Find where the given text appears and provide that cell's center as [x, y] coordinate. 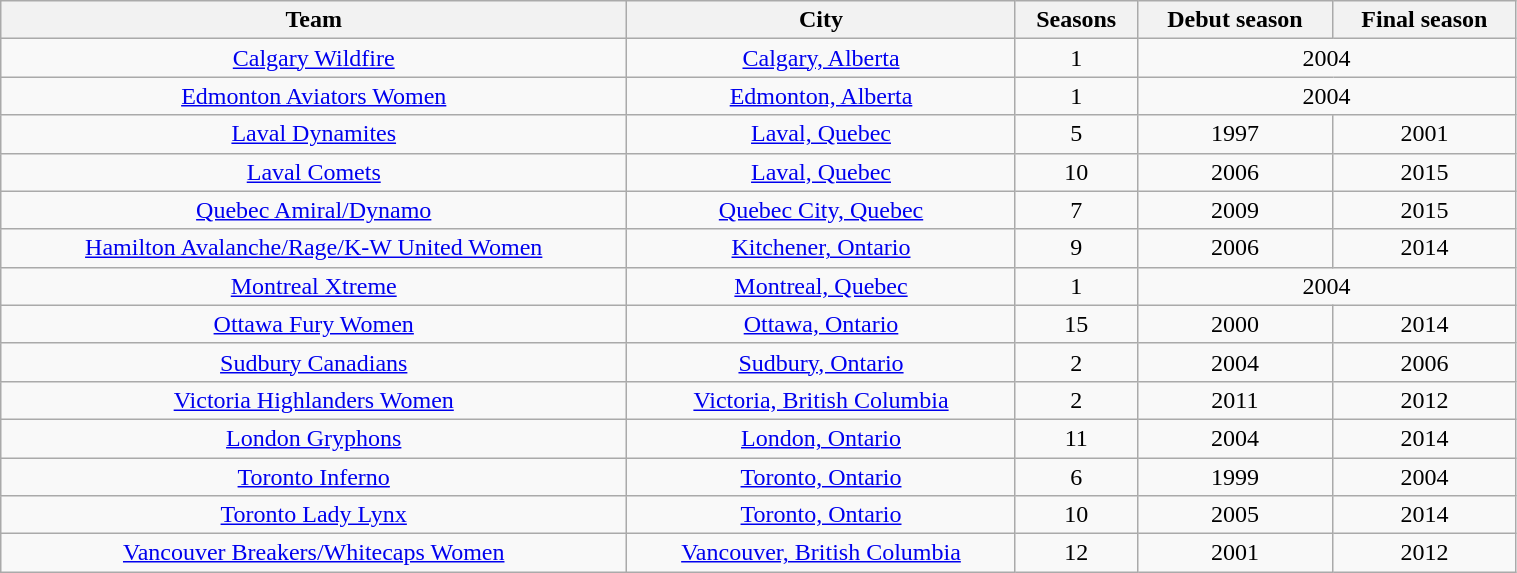
London Gryphons [314, 438]
Debut season [1235, 20]
Laval Dynamites [314, 134]
1999 [1235, 477]
Toronto Inferno [314, 477]
2009 [1235, 210]
Seasons [1076, 20]
Team [314, 20]
Sudbury, Ontario [822, 362]
2000 [1235, 324]
Ottawa Fury Women [314, 324]
Final season [1424, 20]
Vancouver Breakers/Whitecaps Women [314, 553]
Edmonton, Alberta [822, 96]
Sudbury Canadians [314, 362]
Quebec Amiral/Dynamo [314, 210]
Edmonton Aviators Women [314, 96]
Victoria Highlanders Women [314, 400]
City [822, 20]
Vancouver, British Columbia [822, 553]
2011 [1235, 400]
Toronto Lady Lynx [314, 515]
9 [1076, 248]
Kitchener, Ontario [822, 248]
7 [1076, 210]
Laval Comets [314, 172]
11 [1076, 438]
12 [1076, 553]
Victoria, British Columbia [822, 400]
15 [1076, 324]
Montreal, Quebec [822, 286]
6 [1076, 477]
Calgary, Alberta [822, 58]
5 [1076, 134]
London, Ontario [822, 438]
Hamilton Avalanche/Rage/K-W United Women [314, 248]
1997 [1235, 134]
2005 [1235, 515]
Ottawa, Ontario [822, 324]
Calgary Wildfire [314, 58]
Quebec City, Quebec [822, 210]
Montreal Xtreme [314, 286]
